Locate the cell with the specified text and output its (X, Y) center coordinate. 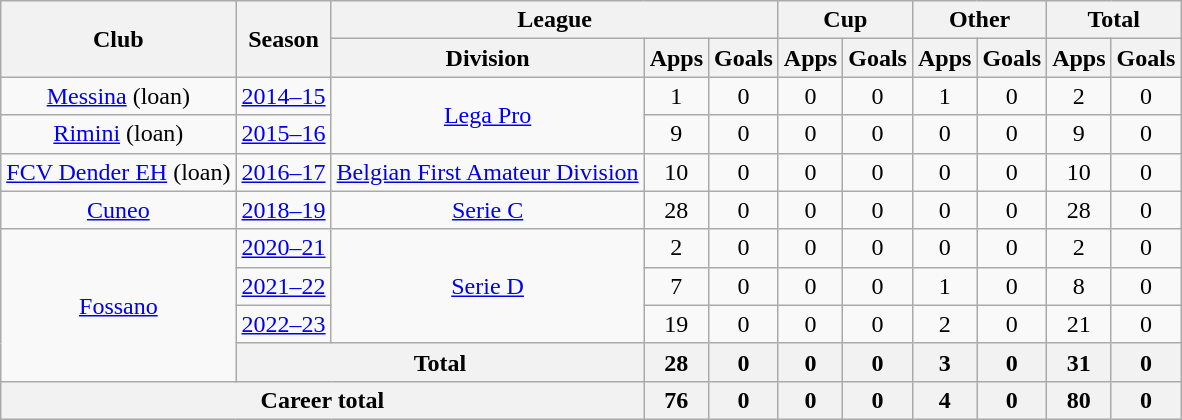
Belgian First Amateur Division (488, 172)
4 (944, 400)
2020–21 (284, 248)
76 (676, 400)
2015–16 (284, 134)
21 (1079, 324)
Division (488, 58)
2021–22 (284, 286)
Other (979, 20)
Serie D (488, 286)
League (554, 20)
8 (1079, 286)
Season (284, 39)
2022–23 (284, 324)
80 (1079, 400)
2014–15 (284, 96)
Club (118, 39)
Messina (loan) (118, 96)
3 (944, 362)
Cup (845, 20)
2016–17 (284, 172)
FCV Dender EH (loan) (118, 172)
Cuneo (118, 210)
2018–19 (284, 210)
19 (676, 324)
Fossano (118, 305)
Lega Pro (488, 115)
Career total (322, 400)
31 (1079, 362)
Serie C (488, 210)
Rimini (loan) (118, 134)
7 (676, 286)
